For the text-containing cell, return its midpoint in (x, y) coordinate format. 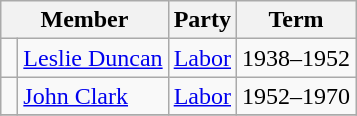
Party (202, 20)
Term (296, 20)
Member (84, 20)
John Clark (93, 96)
1938–1952 (296, 58)
Leslie Duncan (93, 58)
1952–1970 (296, 96)
